Provide the (X, Y) coordinate of the cell's center where the given text is located.  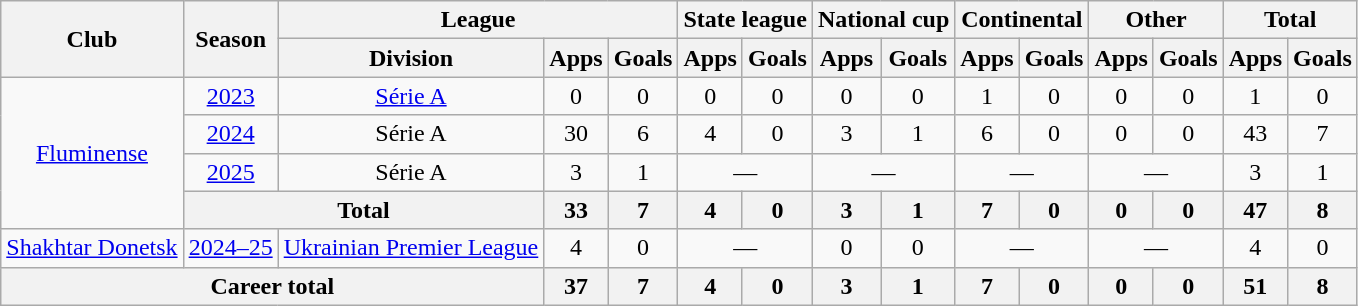
State league (745, 20)
30 (576, 134)
33 (576, 210)
51 (1255, 286)
2024 (230, 134)
Club (92, 39)
43 (1255, 134)
National cup (883, 20)
Other (1156, 20)
Fluminense (92, 153)
Career total (272, 286)
47 (1255, 210)
Shakhtar Donetsk (92, 248)
2024–25 (230, 248)
2023 (230, 96)
37 (576, 286)
2025 (230, 172)
Ukrainian Premier League (411, 248)
Season (230, 39)
Division (411, 58)
League (478, 20)
Continental (1022, 20)
